Scan for the cell matching the given text and deliver its [X, Y] coordinate at center. 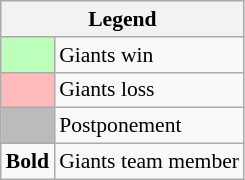
Giants team member [149, 162]
Postponement [149, 126]
Legend [122, 19]
Bold [28, 162]
Giants win [149, 55]
Giants loss [149, 90]
